Output the [X, Y] coordinate of the center of the cell containing the given text.  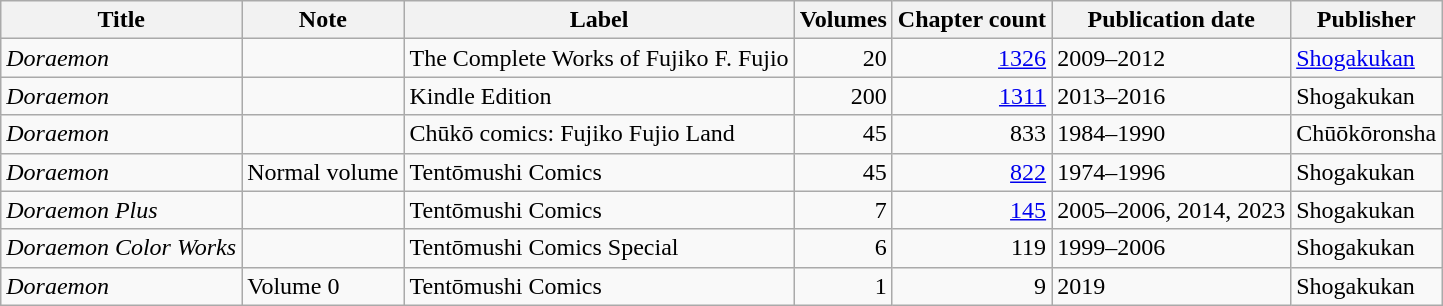
Title [122, 20]
1974–1996 [1172, 172]
119 [972, 248]
6 [843, 248]
Normal volume [323, 172]
Publication date [1172, 20]
Doraemon Color Works [122, 248]
Volumes [843, 20]
7 [843, 210]
2009–2012 [1172, 58]
Kindle Edition [599, 96]
822 [972, 172]
1311 [972, 96]
2013–2016 [1172, 96]
2005–2006, 2014, 2023 [1172, 210]
Label [599, 20]
200 [843, 96]
2019 [1172, 286]
Publisher [1366, 20]
9 [972, 286]
20 [843, 58]
The Complete Works of Fujiko F. Fujio [599, 58]
833 [972, 134]
1984–1990 [1172, 134]
Chūōkōronsha [1366, 134]
Doraemon Plus [122, 210]
145 [972, 210]
1999–2006 [1172, 248]
Note [323, 20]
1326 [972, 58]
Chapter count [972, 20]
1 [843, 286]
Volume 0 [323, 286]
Tentōmushi Comics Special [599, 248]
Chūkō comics: Fujiko Fujio Land [599, 134]
